Extract the [X, Y] coordinate from the center of the cell holding the provided text.  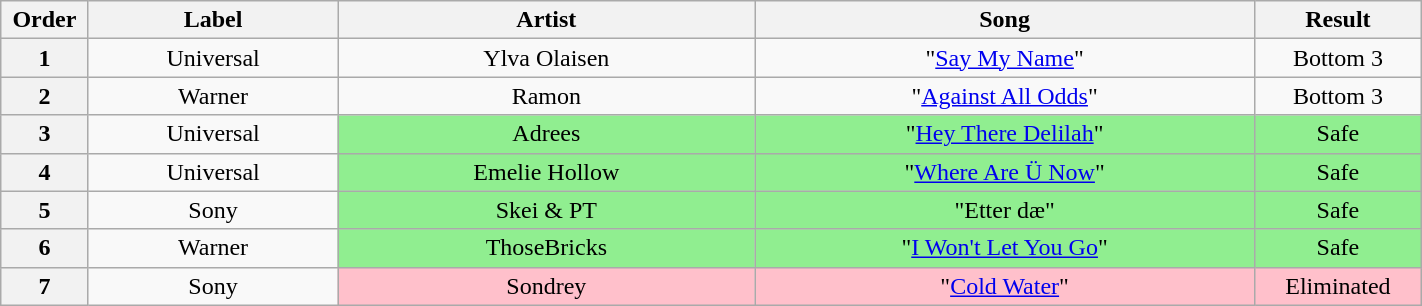
Skei & PT [546, 210]
3 [44, 134]
Label [213, 20]
"Where Are Ü Now" [1005, 172]
5 [44, 210]
4 [44, 172]
2 [44, 96]
Ylva Olaisen [546, 58]
Emelie Hollow [546, 172]
"I Won't Let You Go" [1005, 248]
"Say My Name" [1005, 58]
"Cold Water" [1005, 286]
Ramon [546, 96]
1 [44, 58]
ThoseBricks [546, 248]
"Etter dæ" [1005, 210]
"Against All Odds" [1005, 96]
Adrees [546, 134]
"Hey There Delilah" [1005, 134]
Eliminated [1338, 286]
Artist [546, 20]
Sondrey [546, 286]
Song [1005, 20]
Result [1338, 20]
7 [44, 286]
Order [44, 20]
6 [44, 248]
